Identify which cell holds the provided text, then report its (X, Y) central coordinate. 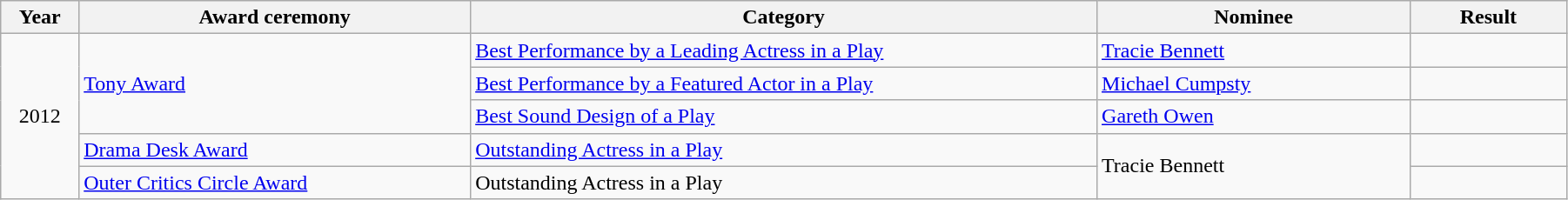
Best Performance by a Featured Actor in a Play (784, 83)
Result (1488, 17)
Year (40, 17)
Michael Cumpsty (1254, 83)
Category (784, 17)
Best Performance by a Leading Actress in a Play (784, 50)
Drama Desk Award (275, 150)
Best Sound Design of a Play (784, 117)
Nominee (1254, 17)
Outer Critics Circle Award (275, 183)
Gareth Owen (1254, 117)
Tony Award (275, 83)
Award ceremony (275, 17)
2012 (40, 117)
